Detect which cell encompasses the target text, then output its [X, Y] center coordinate. 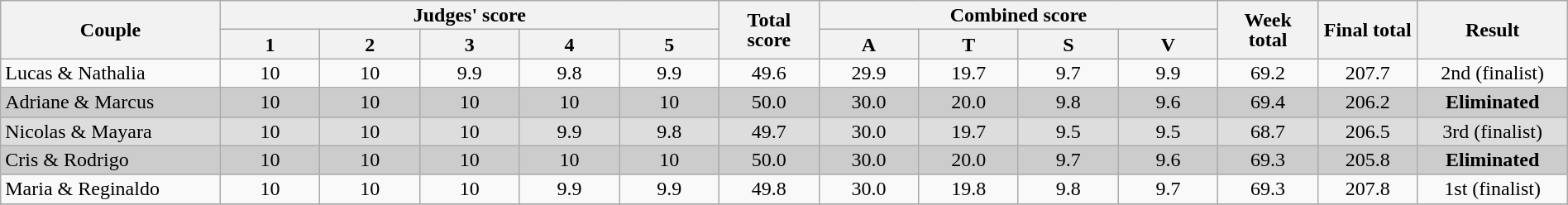
Combined score [1019, 15]
68.7 [1269, 131]
49.7 [769, 131]
69.2 [1269, 73]
206.5 [1368, 131]
Judges' score [470, 15]
V [1168, 45]
4 [569, 45]
5 [670, 45]
A [868, 45]
1st (finalist) [1492, 188]
Total score [769, 30]
49.8 [769, 188]
3rd (finalist) [1492, 131]
207.7 [1368, 73]
S [1068, 45]
1 [270, 45]
29.9 [868, 73]
49.6 [769, 73]
Week total [1269, 30]
19.8 [969, 188]
3 [470, 45]
69.4 [1269, 102]
T [969, 45]
206.2 [1368, 102]
Couple [111, 30]
Nicolas & Mayara [111, 131]
Adriane & Marcus [111, 102]
207.8 [1368, 188]
205.8 [1368, 160]
2nd (finalist) [1492, 73]
Final total [1368, 30]
Cris & Rodrigo [111, 160]
Lucas & Nathalia [111, 73]
2 [370, 45]
Result [1492, 30]
Maria & Reginaldo [111, 188]
